Scan for the cell matching the given text and deliver its [x, y] coordinate at center. 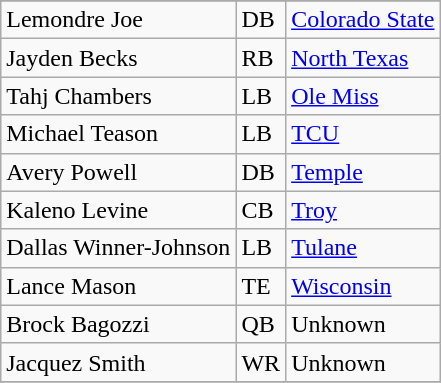
Ole Miss [363, 96]
RB [261, 58]
Kaleno Levine [118, 210]
Wisconsin [363, 286]
Lance Mason [118, 286]
Temple [363, 172]
Jayden Becks [118, 58]
TE [261, 286]
North Texas [363, 58]
QB [261, 324]
Michael Teason [118, 134]
Dallas Winner-Johnson [118, 248]
Colorado State [363, 20]
WR [261, 362]
Brock Bagozzi [118, 324]
Lemondre Joe [118, 20]
Troy [363, 210]
TCU [363, 134]
Jacquez Smith [118, 362]
Avery Powell [118, 172]
Tahj Chambers [118, 96]
CB [261, 210]
Tulane [363, 248]
